Pinpoint the cell where the given text exists, returning its (X, Y) midpoint coordinate. 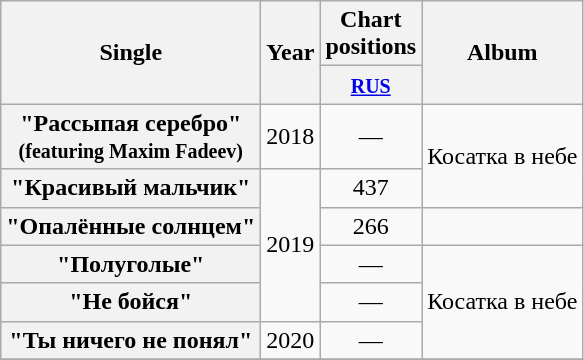
Chart positions (371, 34)
2019 (290, 245)
"Красивый мальчик" (131, 188)
"Опалённые солнцем" (131, 226)
2020 (290, 340)
"Не бойся" (131, 302)
Album (502, 52)
Year (290, 52)
"Полуголые" (131, 264)
266 (371, 226)
437 (371, 188)
RUS (371, 85)
Single (131, 52)
"Рассыпая серебро"(featuring Maxim Fadeev) (131, 136)
"Ты ничего не понял" (131, 340)
2018 (290, 136)
